For the text-containing cell, return its midpoint in [X, Y] coordinate format. 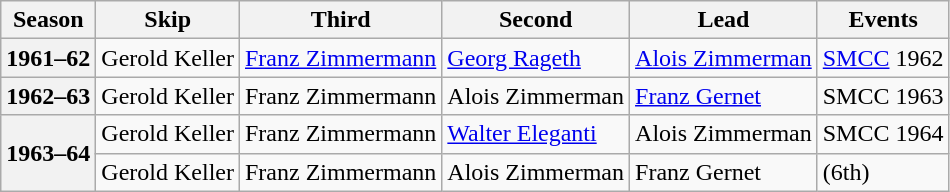
Third [340, 20]
Second [536, 20]
Season [48, 20]
(6th) [883, 172]
Georg Rageth [536, 58]
SMCC 1963 [883, 96]
SMCC 1964 [883, 134]
SMCC 1962 [883, 58]
Events [883, 20]
1962–63 [48, 96]
1963–64 [48, 153]
Skip [168, 20]
Lead [724, 20]
1961–62 [48, 58]
Walter Eleganti [536, 134]
